Provide the [X, Y] coordinate of the cell's center where the given text is located.  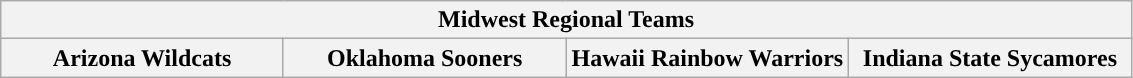
Hawaii Rainbow Warriors [708, 58]
Arizona Wildcats [142, 58]
Oklahoma Sooners [424, 58]
Indiana State Sycamores [990, 58]
Midwest Regional Teams [566, 20]
